Find where the given text appears and provide that cell's center as [X, Y] coordinate. 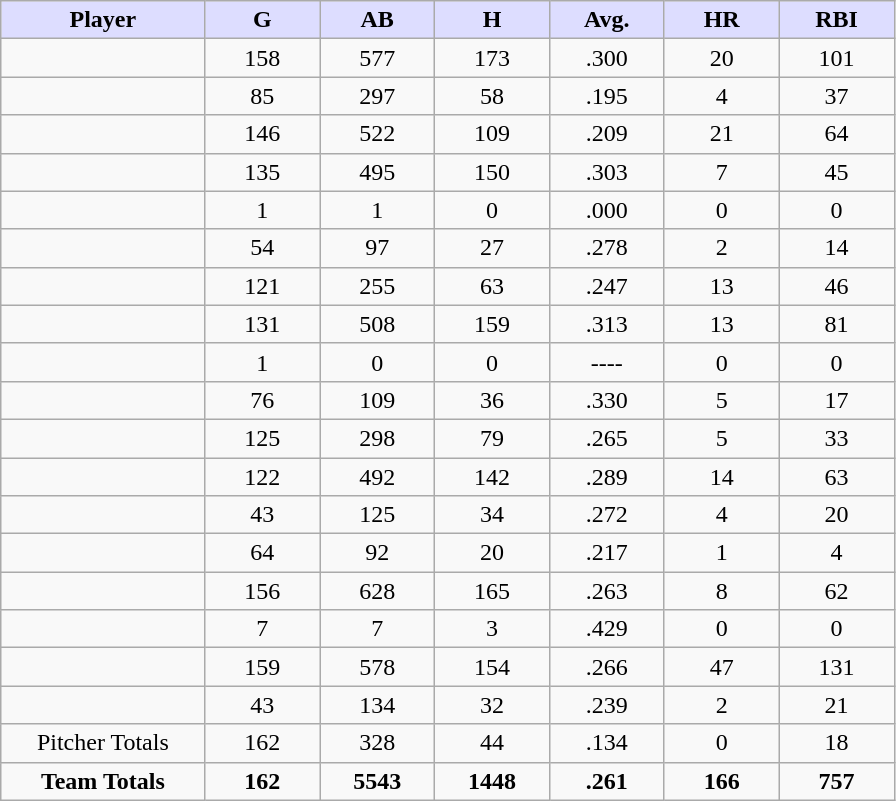
158 [262, 58]
34 [492, 515]
154 [492, 667]
.278 [606, 248]
522 [378, 134]
.195 [606, 96]
628 [378, 591]
.266 [606, 667]
58 [492, 96]
3 [492, 629]
173 [492, 58]
757 [836, 781]
32 [492, 705]
8 [722, 591]
150 [492, 172]
1448 [492, 781]
36 [492, 400]
578 [378, 667]
.330 [606, 400]
47 [722, 667]
81 [836, 324]
328 [378, 743]
46 [836, 286]
.313 [606, 324]
97 [378, 248]
37 [836, 96]
Pitcher Totals [103, 743]
.272 [606, 515]
H [492, 20]
.261 [606, 781]
166 [722, 781]
121 [262, 286]
.217 [606, 553]
577 [378, 58]
.303 [606, 172]
508 [378, 324]
.263 [606, 591]
134 [378, 705]
142 [492, 477]
.247 [606, 286]
33 [836, 438]
62 [836, 591]
17 [836, 400]
.289 [606, 477]
255 [378, 286]
165 [492, 591]
5543 [378, 781]
18 [836, 743]
92 [378, 553]
27 [492, 248]
.265 [606, 438]
101 [836, 58]
492 [378, 477]
.239 [606, 705]
76 [262, 400]
.300 [606, 58]
---- [606, 362]
297 [378, 96]
Avg. [606, 20]
.134 [606, 743]
Player [103, 20]
AB [378, 20]
HR [722, 20]
RBI [836, 20]
Team Totals [103, 781]
495 [378, 172]
.000 [606, 210]
44 [492, 743]
54 [262, 248]
45 [836, 172]
G [262, 20]
.429 [606, 629]
146 [262, 134]
.209 [606, 134]
156 [262, 591]
298 [378, 438]
85 [262, 96]
135 [262, 172]
122 [262, 477]
79 [492, 438]
